Extract the (x, y) coordinate from the center of the cell holding the provided text.  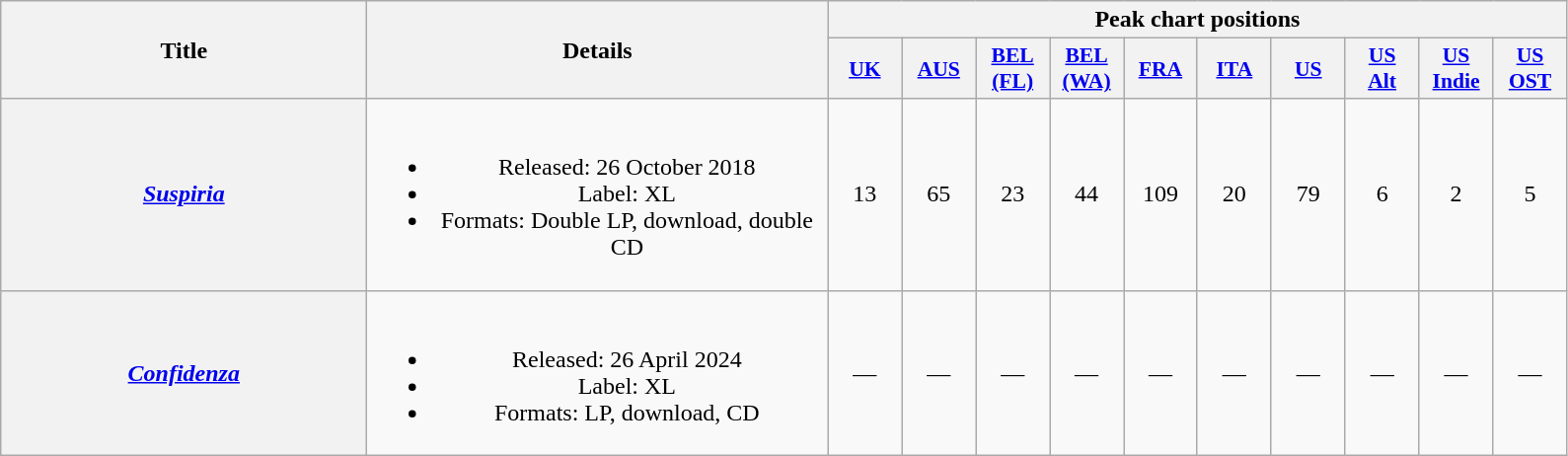
44 (1087, 194)
US (1308, 69)
BEL (WA) (1087, 69)
20 (1233, 194)
Released: 26 April 2024Label: XLFormats: LP, download, CD (598, 373)
Released: 26 October 2018Label: XLFormats: Double LP, download, double CD (598, 194)
5 (1530, 194)
Peak chart positions (1198, 20)
USOST (1530, 69)
109 (1160, 194)
Confidenza (184, 373)
65 (939, 194)
Title (184, 49)
ITA (1233, 69)
Suspiria (184, 194)
Details (598, 49)
FRA (1160, 69)
13 (864, 194)
23 (1012, 194)
2 (1456, 194)
USIndie (1456, 69)
AUS (939, 69)
BEL (FL) (1012, 69)
USAlt (1381, 69)
79 (1308, 194)
UK (864, 69)
6 (1381, 194)
